Search for the cell housing the specified text and yield its (X, Y) center coordinate. 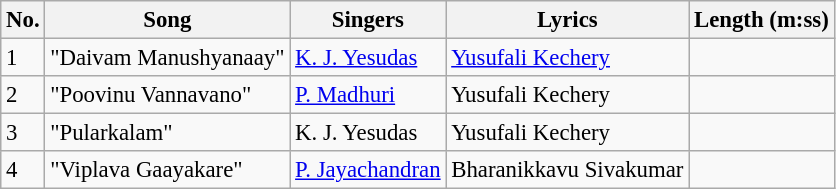
"Viplava Gaayakare" (168, 170)
"Daivam Manushyanaay" (168, 58)
Singers (368, 20)
P. Madhuri (368, 95)
1 (23, 58)
No. (23, 20)
Song (168, 20)
2 (23, 95)
3 (23, 133)
4 (23, 170)
Length (m:ss) (762, 20)
"Poovinu Vannavano" (168, 95)
P. Jayachandran (368, 170)
Bharanikkavu Sivakumar (568, 170)
"Pularkalam" (168, 133)
Lyrics (568, 20)
